Output the (x, y) coordinate of the center of the cell containing the given text.  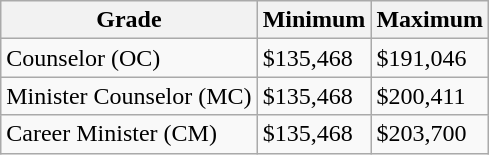
$203,700 (430, 134)
$191,046 (430, 58)
Minimum (314, 20)
Grade (129, 20)
Counselor (OC) (129, 58)
Minister Counselor (MC) (129, 96)
Maximum (430, 20)
$200,411 (430, 96)
Career Minister (CM) (129, 134)
